From the cell containing the given text, extract its center point as (x, y) coordinate. 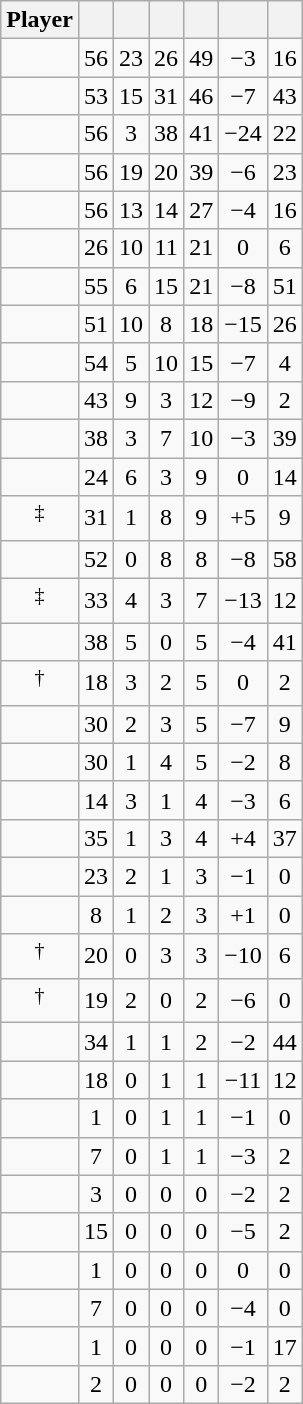
−9 (244, 400)
44 (284, 1042)
35 (96, 839)
−24 (244, 134)
+1 (244, 915)
17 (284, 1346)
−15 (244, 324)
−5 (244, 1232)
33 (96, 600)
34 (96, 1042)
53 (96, 96)
46 (202, 96)
−13 (244, 600)
11 (166, 248)
22 (284, 134)
49 (202, 58)
+5 (244, 518)
58 (284, 559)
54 (96, 362)
13 (132, 210)
−11 (244, 1080)
+4 (244, 839)
−10 (244, 956)
55 (96, 286)
37 (284, 839)
52 (96, 559)
24 (96, 477)
Player (40, 20)
27 (202, 210)
